Extract the (x, y) coordinate from the center of the cell holding the provided text.  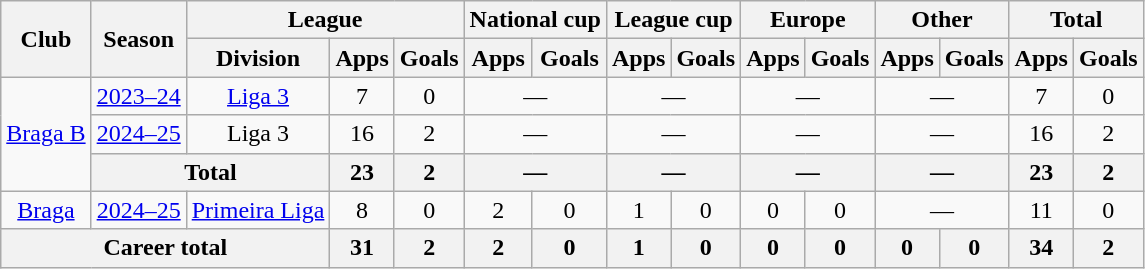
League cup (673, 20)
11 (1041, 210)
Career total (166, 248)
2023–24 (138, 96)
Division (258, 58)
Braga (46, 210)
Season (138, 39)
31 (362, 248)
Europe (808, 20)
Primeira Liga (258, 210)
Braga B (46, 134)
National cup (535, 20)
Club (46, 39)
League (325, 20)
Other (942, 20)
8 (362, 210)
34 (1041, 248)
